From the cell containing the given text, extract its center point as [x, y] coordinate. 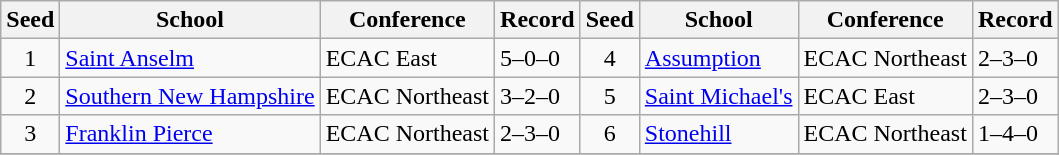
4 [610, 58]
5 [610, 96]
2 [30, 96]
5–0–0 [538, 58]
Stonehill [718, 134]
1–4–0 [1015, 134]
Southern New Hampshire [190, 96]
1 [30, 58]
3–2–0 [538, 96]
6 [610, 134]
Saint Michael's [718, 96]
Assumption [718, 58]
Saint Anselm [190, 58]
3 [30, 134]
Franklin Pierce [190, 134]
